Pinpoint the cell where the given text exists, returning its [x, y] midpoint coordinate. 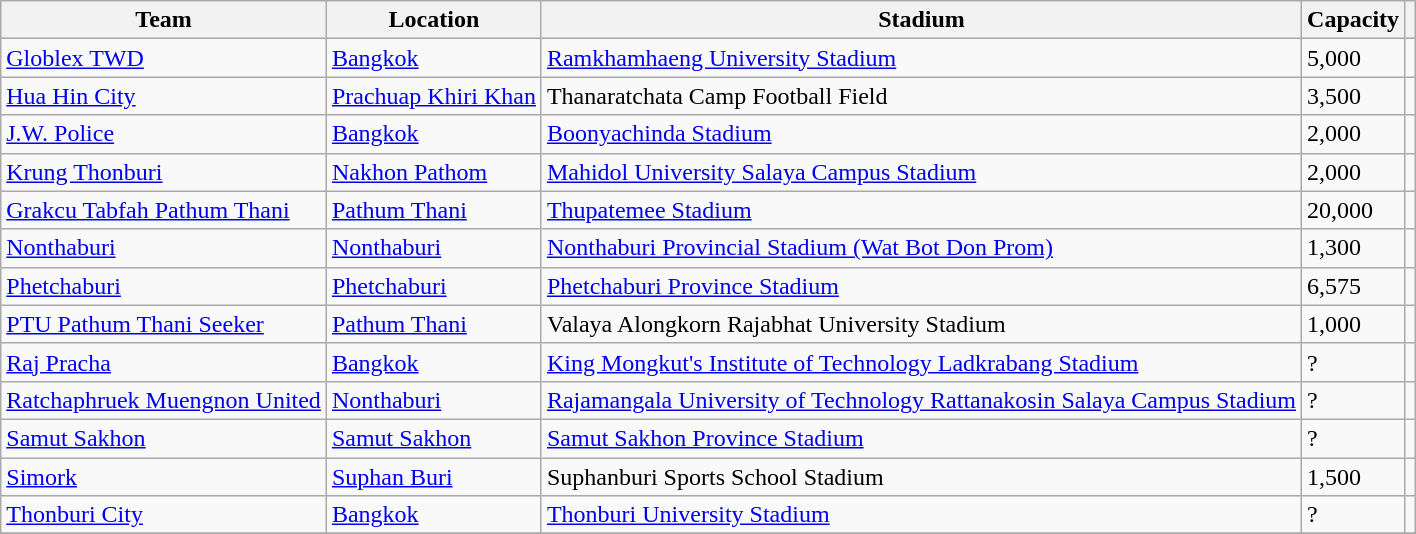
Stadium [921, 20]
Phetchaburi Province Stadium [921, 286]
Ratchaphruek Muengnon United [164, 400]
Simork [164, 477]
Nakhon Pathom [434, 172]
Grakcu Tabfah Pathum Thani [164, 210]
Suphan Buri [434, 477]
Hua Hin City [164, 96]
1,500 [1354, 477]
Krung Thonburi [164, 172]
Location [434, 20]
Globlex TWD [164, 58]
J.W. Police [164, 134]
Ramkhamhaeng University Stadium [921, 58]
Boonyachinda Stadium [921, 134]
6,575 [1354, 286]
Thupatemee Stadium [921, 210]
PTU Pathum Thani Seeker [164, 324]
Suphanburi Sports School Stadium [921, 477]
Rajamangala University of Technology Rattanakosin Salaya Campus Stadium [921, 400]
1,300 [1354, 248]
1,000 [1354, 324]
Thonburi City [164, 515]
Team [164, 20]
Valaya Alongkorn Rajabhat University Stadium [921, 324]
King Mongkut's Institute of Technology Ladkrabang Stadium [921, 362]
Prachuap Khiri Khan [434, 96]
Mahidol University Salaya Campus Stadium [921, 172]
Raj Pracha [164, 362]
Nonthaburi Provincial Stadium (Wat Bot Don Prom) [921, 248]
Capacity [1354, 20]
Samut Sakhon Province Stadium [921, 438]
3,500 [1354, 96]
Thonburi University Stadium [921, 515]
Thanaratchata Camp Football Field [921, 96]
20,000 [1354, 210]
5,000 [1354, 58]
